Capture the cell that displays the provided text and extract its (X, Y) central coordinate. 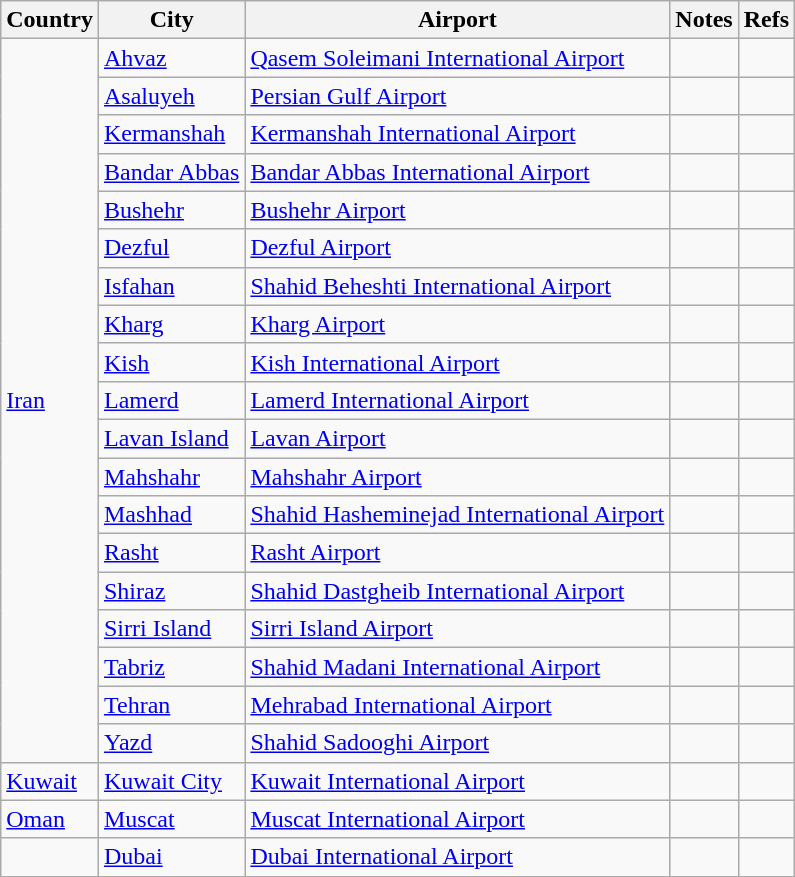
Oman (50, 819)
City (171, 20)
Shahid Madani International Airport (458, 667)
Bandar Abbas (171, 172)
Shiraz (171, 591)
Airport (458, 20)
Country (50, 20)
Dezful (171, 248)
Lavan Airport (458, 438)
Mahshahr (171, 477)
Kharg Airport (458, 324)
Kuwait (50, 781)
Kermanshah (171, 134)
Yazd (171, 743)
Tabriz (171, 667)
Lamerd (171, 400)
Asaluyeh (171, 96)
Bushehr Airport (458, 210)
Bushehr (171, 210)
Mashhad (171, 515)
Muscat International Airport (458, 819)
Dubai (171, 857)
Shahid Sadooghi Airport (458, 743)
Persian Gulf Airport (458, 96)
Mehrabad International Airport (458, 705)
Kermanshah International Airport (458, 134)
Refs (766, 20)
Kuwait International Airport (458, 781)
Kish International Airport (458, 362)
Dubai International Airport (458, 857)
Bandar Abbas International Airport (458, 172)
Lavan Island (171, 438)
Kuwait City (171, 781)
Dezful Airport (458, 248)
Isfahan (171, 286)
Tehran (171, 705)
Shahid Dastgheib International Airport (458, 591)
Mahshahr Airport (458, 477)
Ahvaz (171, 58)
Notes (704, 20)
Sirri Island Airport (458, 629)
Rasht (171, 553)
Sirri Island (171, 629)
Lamerd International Airport (458, 400)
Shahid Hasheminejad International Airport (458, 515)
Muscat (171, 819)
Rasht Airport (458, 553)
Iran (50, 400)
Shahid Beheshti International Airport (458, 286)
Qasem Soleimani International Airport (458, 58)
Kish (171, 362)
Kharg (171, 324)
